Capture the cell that displays the provided text and extract its [X, Y] central coordinate. 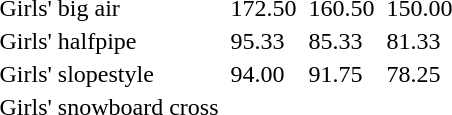
94.00 [264, 74]
91.75 [342, 74]
95.33 [264, 41]
85.33 [342, 41]
